Determine the [X, Y] coordinate at the center of the cell enclosing the given text.  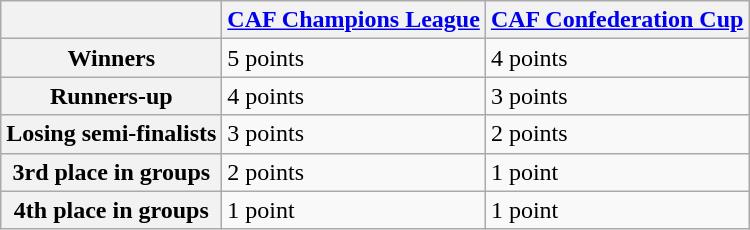
3rd place in groups [112, 172]
CAF Champions League [354, 20]
4th place in groups [112, 210]
Runners-up [112, 96]
Losing semi-finalists [112, 134]
CAF Confederation Cup [617, 20]
Winners [112, 58]
5 points [354, 58]
